For the text-containing cell, return its midpoint in [x, y] coordinate format. 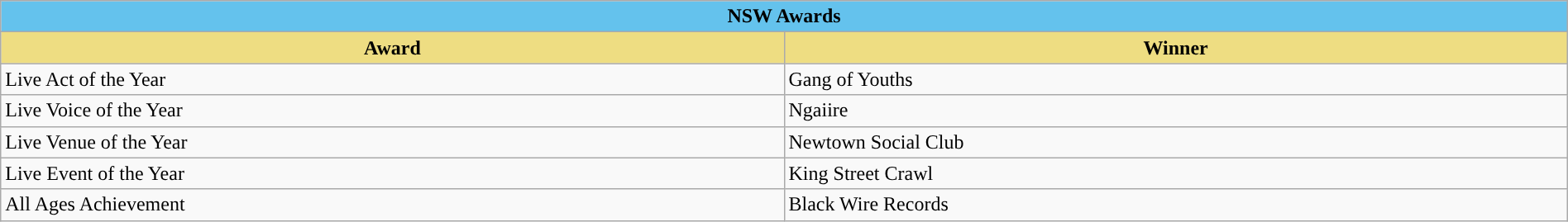
Winner [1176, 48]
Ngaiire [1176, 111]
Live Act of the Year [392, 79]
Live Voice of the Year [392, 111]
Gang of Youths [1176, 79]
All Ages Achievement [392, 205]
Black Wire Records [1176, 205]
Newtown Social Club [1176, 142]
King Street Crawl [1176, 173]
Live Event of the Year [392, 173]
NSW Awards [784, 17]
Award [392, 48]
Live Venue of the Year [392, 142]
